Return (X, Y) of the center of cell containing provided text 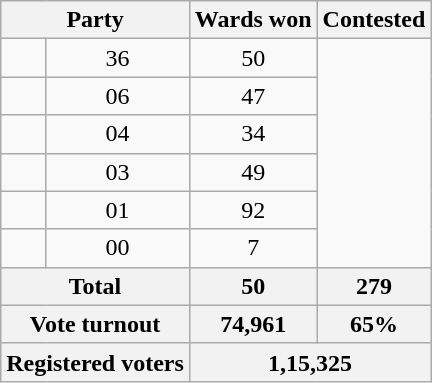
04 (118, 134)
74,961 (253, 324)
49 (253, 172)
06 (118, 96)
Registered voters (96, 362)
1,15,325 (310, 362)
36 (118, 58)
01 (118, 210)
Total (96, 286)
92 (253, 210)
03 (118, 172)
Contested (374, 20)
Party (96, 20)
Vote turnout (96, 324)
65% (374, 324)
47 (253, 96)
279 (374, 286)
Wards won (253, 20)
7 (253, 248)
34 (253, 134)
00 (118, 248)
